Find where the given text appears and provide that cell's center as [X, Y] coordinate. 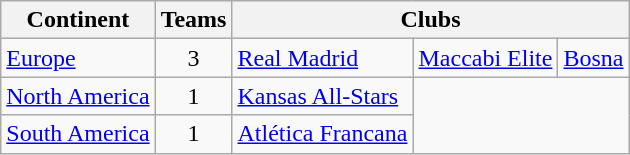
Atlética Francana [322, 134]
Clubs [430, 20]
3 [194, 58]
Teams [194, 20]
Real Madrid [322, 58]
North America [78, 96]
Kansas All-Stars [322, 96]
Bosna [594, 58]
Europe [78, 58]
South America [78, 134]
Continent [78, 20]
Maccabi Elite [486, 58]
